Capture the cell that displays the provided text and extract its [X, Y] central coordinate. 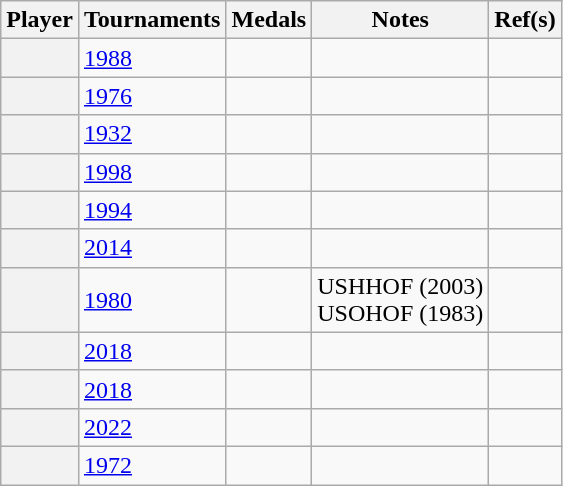
1980 [152, 300]
2022 [152, 427]
Tournaments [152, 20]
2014 [152, 248]
1994 [152, 210]
1932 [152, 134]
1988 [152, 58]
1972 [152, 465]
1976 [152, 96]
USHHOF (2003)USOHOF (1983) [400, 300]
Ref(s) [525, 20]
1998 [152, 172]
Medals [269, 20]
Notes [400, 20]
Player [40, 20]
